Capture the cell that displays the provided text and extract its [x, y] central coordinate. 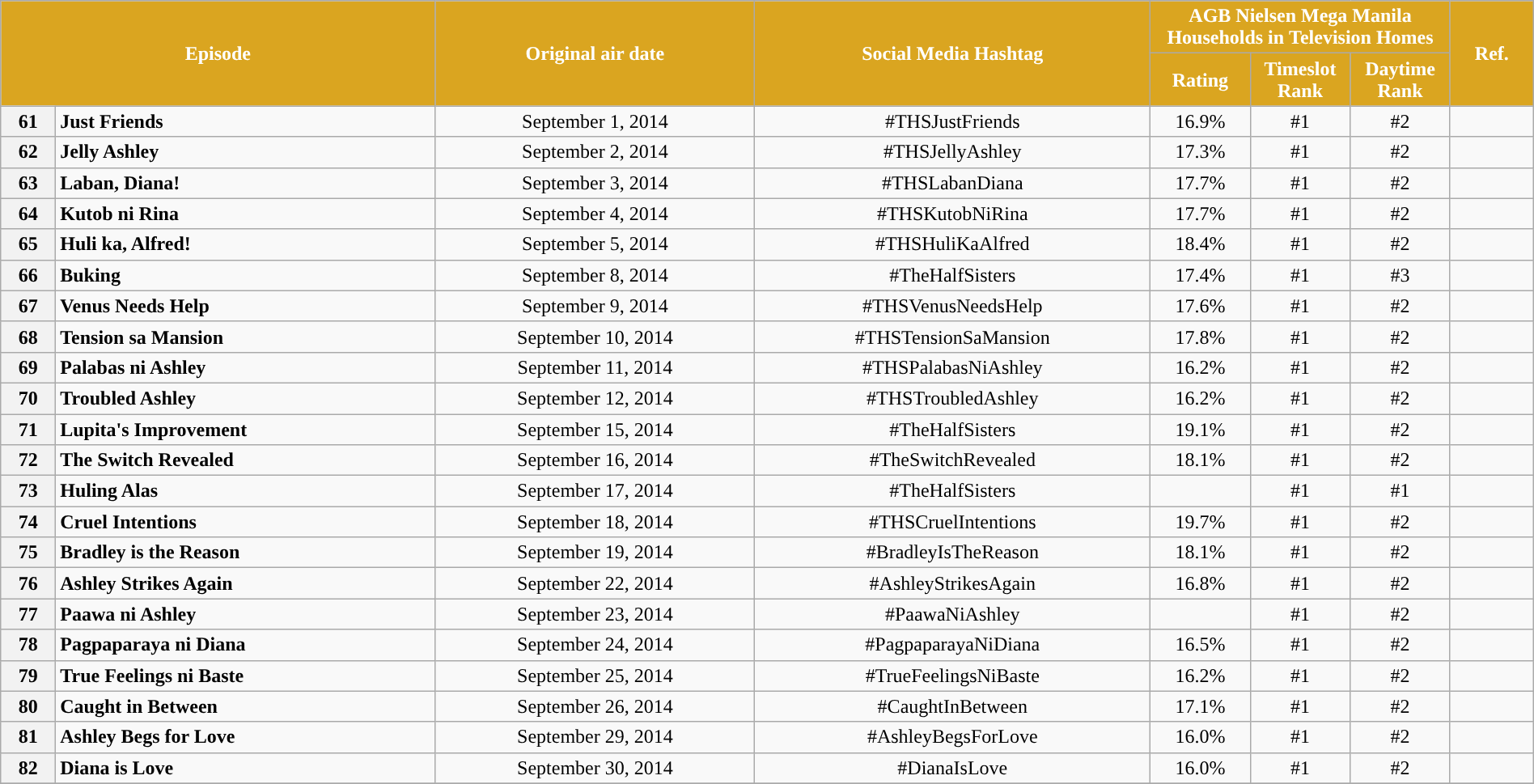
77 [28, 614]
#BradleyIsTheReason [953, 553]
61 [28, 121]
AGB Nielsen Mega Manila Households in Television Homes [1301, 28]
September 15, 2014 [595, 430]
#THSTroubledAshley [953, 398]
Ashley Begs for Love [246, 737]
17.8% [1201, 337]
#CaughtInBetween [953, 706]
Troubled Ashley [246, 398]
Jelly Ashley [246, 152]
September 24, 2014 [595, 645]
17.6% [1201, 306]
September 3, 2014 [595, 183]
78 [28, 645]
#PagpaparayaNiDiana [953, 645]
September 30, 2014 [595, 768]
September 16, 2014 [595, 460]
16.9% [1201, 121]
Venus Needs Help [246, 306]
73 [28, 491]
80 [28, 706]
#THSPalabasNiAshley [953, 367]
70 [28, 398]
September 12, 2014 [595, 398]
#THSJellyAshley [953, 152]
Buking [246, 275]
66 [28, 275]
Laban, Diana! [246, 183]
#THSTensionSaMansion [953, 337]
76 [28, 583]
71 [28, 430]
Social Media Hashtag [953, 53]
79 [28, 676]
19.1% [1201, 430]
#AshleyStrikesAgain [953, 583]
September 8, 2014 [595, 275]
#THSHuliKaAlfred [953, 244]
Diana is Love [246, 768]
#THSVenusNeedsHelp [953, 306]
Original air date [595, 53]
#TheSwitchRevealed [953, 460]
17.1% [1201, 706]
The Switch Revealed [246, 460]
82 [28, 768]
September 2, 2014 [595, 152]
September 29, 2014 [595, 737]
Bradley is the Reason [246, 553]
72 [28, 460]
69 [28, 367]
#DianaIsLove [953, 768]
Lupita's Improvement [246, 430]
#TrueFeelingsNiBaste [953, 676]
Huli ka, Alfred! [246, 244]
September 4, 2014 [595, 214]
#THSLabanDiana [953, 183]
Episode [218, 53]
#PaawaNiAshley [953, 614]
September 5, 2014 [595, 244]
September 1, 2014 [595, 121]
16.8% [1201, 583]
17.3% [1201, 152]
16.5% [1201, 645]
68 [28, 337]
September 18, 2014 [595, 522]
September 9, 2014 [595, 306]
#THSCruelIntentions [953, 522]
September 26, 2014 [595, 706]
Ref. [1492, 53]
Paawa ni Ashley [246, 614]
74 [28, 522]
September 25, 2014 [595, 676]
September 19, 2014 [595, 553]
#THSKutobNiRina [953, 214]
Tension sa Mansion [246, 337]
Rating [1201, 79]
Caught in Between [246, 706]
Ashley Strikes Again [246, 583]
Cruel Intentions [246, 522]
18.4% [1201, 244]
September 17, 2014 [595, 491]
September 23, 2014 [595, 614]
True Feelings ni Baste [246, 676]
75 [28, 553]
64 [28, 214]
Palabas ni Ashley [246, 367]
17.4% [1201, 275]
65 [28, 244]
September 22, 2014 [595, 583]
81 [28, 737]
Huling Alas [246, 491]
#THSJustFriends [953, 121]
#AshleyBegsForLove [953, 737]
62 [28, 152]
September 10, 2014 [595, 337]
Pagpaparaya ni Diana [246, 645]
Daytime Rank [1401, 79]
63 [28, 183]
Timeslot Rank [1300, 79]
67 [28, 306]
#3 [1401, 275]
Kutob ni Rina [246, 214]
Just Friends [246, 121]
September 11, 2014 [595, 367]
19.7% [1201, 522]
